Return the [x, y] coordinate for the center point of the cell that contains the specified text.  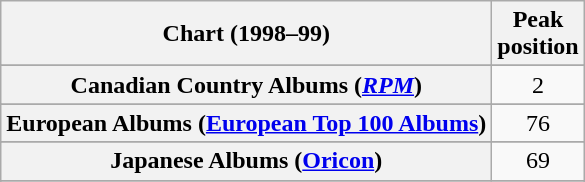
Canadian Country Albums (RPM) [246, 85]
76 [538, 123]
69 [538, 161]
Peakposition [538, 34]
Japanese Albums (Oricon) [246, 161]
Chart (1998–99) [246, 34]
European Albums (European Top 100 Albums) [246, 123]
2 [538, 85]
